Locate the cell with the specified text and output its [x, y] center coordinate. 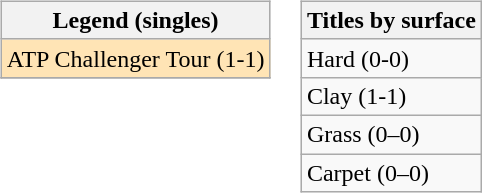
Grass (0–0) [391, 134]
ATP Challenger Tour (1-1) [136, 58]
Hard (0-0) [391, 58]
Titles by surface [391, 20]
Clay (1-1) [391, 96]
Legend (singles) [136, 20]
Carpet (0–0) [391, 173]
